Identify which cell holds the provided text, then report its (X, Y) central coordinate. 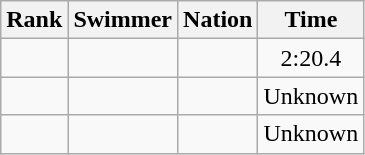
Swimmer (123, 20)
Time (311, 20)
Nation (218, 20)
Rank (34, 20)
2:20.4 (311, 58)
